Search for the cell housing the specified text and yield its [X, Y] center coordinate. 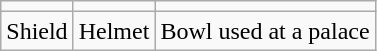
Shield [37, 31]
Helmet [114, 31]
Bowl used at a palace [265, 31]
